For the text-containing cell, return its midpoint in [x, y] coordinate format. 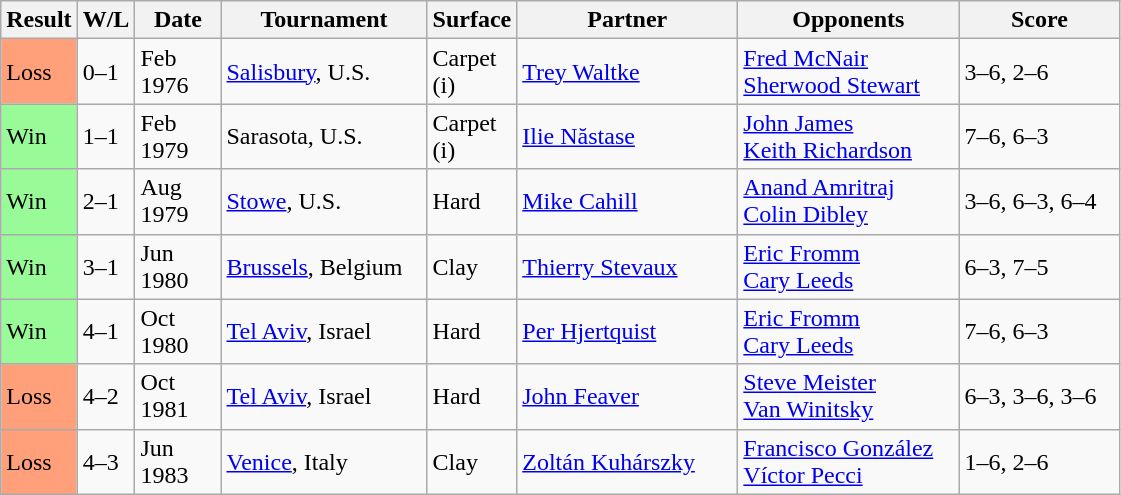
Partner [628, 20]
Per Hjertquist [628, 332]
Brussels, Belgium [324, 266]
Ilie Năstase [628, 136]
4–1 [106, 332]
2–1 [106, 202]
1–6, 2–6 [1040, 462]
Trey Waltke [628, 72]
Score [1040, 20]
Feb 1976 [178, 72]
4–3 [106, 462]
3–1 [106, 266]
Fred McNair Sherwood Stewart [848, 72]
0–1 [106, 72]
Opponents [848, 20]
Venice, Italy [324, 462]
Thierry Stevaux [628, 266]
Francisco González Víctor Pecci [848, 462]
Date [178, 20]
Feb 1979 [178, 136]
Sarasota, U.S. [324, 136]
Zoltán Kuhárszky [628, 462]
Tournament [324, 20]
3–6, 2–6 [1040, 72]
W/L [106, 20]
Oct 1980 [178, 332]
Stowe, U.S. [324, 202]
1–1 [106, 136]
Jun 1983 [178, 462]
3–6, 6–3, 6–4 [1040, 202]
6–3, 7–5 [1040, 266]
6–3, 3–6, 3–6 [1040, 396]
Steve Meister Van Winitsky [848, 396]
Surface [472, 20]
Oct 1981 [178, 396]
Mike Cahill [628, 202]
4–2 [106, 396]
Result [39, 20]
Anand Amritraj Colin Dibley [848, 202]
Jun 1980 [178, 266]
Salisbury, U.S. [324, 72]
John Feaver [628, 396]
John James Keith Richardson [848, 136]
Aug 1979 [178, 202]
